Extract the (x, y) coordinate from the center of the cell holding the provided text.  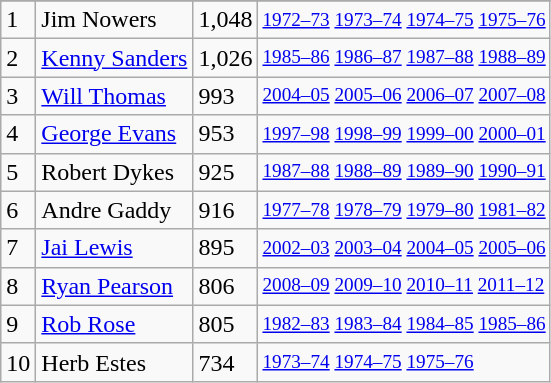
Will Thomas (114, 96)
5 (18, 172)
2004–05 2005–06 2006–07 2007–08 (404, 96)
1973–74 1974–75 1975–76 (404, 362)
2002–03 2003–04 2004–05 2005–06 (404, 248)
895 (226, 248)
1982–83 1983–84 1984–85 1985–86 (404, 324)
8 (18, 286)
Rob Rose (114, 324)
6 (18, 210)
993 (226, 96)
9 (18, 324)
2008–09 2009–10 2010–11 2011–12 (404, 286)
1977–78 1978–79 1979–80 1981–82 (404, 210)
1972–73 1973–74 1974–75 1975–76 (404, 20)
Robert Dykes (114, 172)
Ryan Pearson (114, 286)
1987–88 1988–89 1989–90 1990–91 (404, 172)
Jai Lewis (114, 248)
7 (18, 248)
3 (18, 96)
925 (226, 172)
953 (226, 134)
805 (226, 324)
2 (18, 58)
George Evans (114, 134)
806 (226, 286)
1997–98 1998–99 1999–00 2000–01 (404, 134)
1 (18, 20)
10 (18, 362)
916 (226, 210)
Jim Nowers (114, 20)
734 (226, 362)
Andre Gaddy (114, 210)
Kenny Sanders (114, 58)
1,026 (226, 58)
Herb Estes (114, 362)
1,048 (226, 20)
4 (18, 134)
1985–86 1986–87 1987–88 1988–89 (404, 58)
